Extract the (x, y) coordinate from the center of the cell holding the provided text.  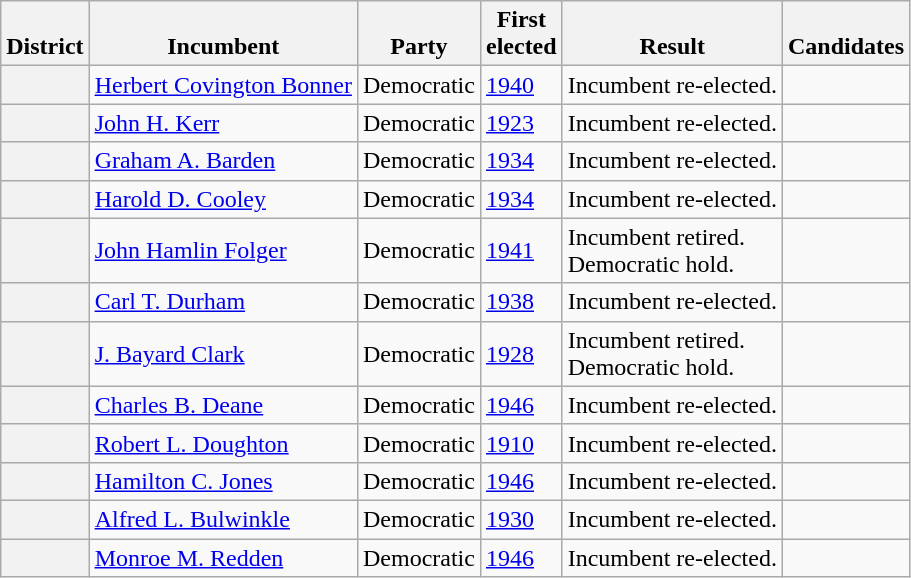
Herbert Covington Bonner (223, 85)
1923 (521, 123)
Harold D. Cooley (223, 199)
Charles B. Deane (223, 405)
1941 (521, 250)
1940 (521, 85)
Candidates (846, 34)
Graham A. Barden (223, 161)
Robert L. Doughton (223, 443)
Carl T. Durham (223, 302)
Party (418, 34)
Incumbent (223, 34)
John H. Kerr (223, 123)
J. Bayard Clark (223, 354)
District (45, 34)
1928 (521, 354)
Firstelected (521, 34)
1930 (521, 519)
Alfred L. Bulwinkle (223, 519)
John Hamlin Folger (223, 250)
1938 (521, 302)
Hamilton C. Jones (223, 481)
1910 (521, 443)
Monroe M. Redden (223, 557)
Result (672, 34)
